Output the (x, y) coordinate of the center of the cell containing the given text.  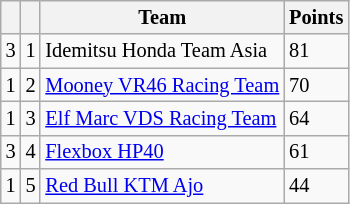
Elf Marc VDS Racing Team (162, 118)
2 (31, 85)
61 (316, 152)
44 (316, 186)
4 (31, 152)
64 (316, 118)
Idemitsu Honda Team Asia (162, 51)
Team (162, 17)
81 (316, 51)
70 (316, 85)
5 (31, 186)
Flexbox HP40 (162, 152)
Red Bull KTM Ajo (162, 186)
Points (316, 17)
Mooney VR46 Racing Team (162, 85)
